Detect which cell encompasses the target text, then output its [x, y] center coordinate. 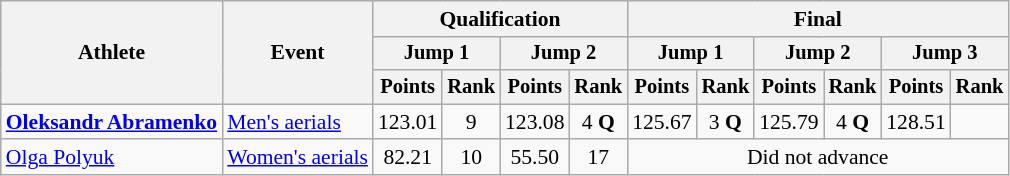
3 Q [726, 122]
Event [298, 52]
125.67 [662, 122]
9 [471, 122]
Did not advance [818, 158]
Final [818, 19]
Athlete [112, 52]
Jump 3 [944, 54]
125.79 [788, 122]
123.01 [408, 122]
55.50 [534, 158]
17 [599, 158]
Olga Polyuk [112, 158]
128.51 [916, 122]
123.08 [534, 122]
10 [471, 158]
Qualification [500, 19]
82.21 [408, 158]
Men's aerials [298, 122]
Oleksandr Abramenko [112, 122]
Women's aerials [298, 158]
